Locate the cell with the specified text and output its [X, Y] center coordinate. 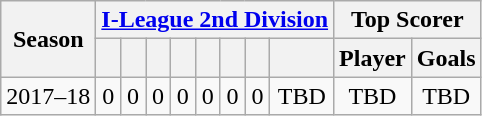
2017–18 [48, 96]
Player [373, 58]
Season [48, 39]
Goals [446, 58]
I-League 2nd Division [215, 20]
Top Scorer [408, 20]
